Locate the cell with the specified text and output its [x, y] center coordinate. 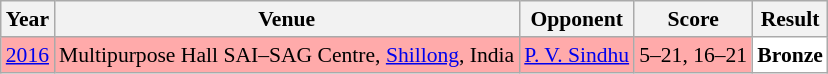
P. V. Sindhu [576, 55]
5–21, 16–21 [693, 55]
Opponent [576, 19]
Multipurpose Hall SAI–SAG Centre, Shillong, India [286, 55]
Result [790, 19]
2016 [28, 55]
Venue [286, 19]
Year [28, 19]
Bronze [790, 55]
Score [693, 19]
